Identify which cell holds the provided text, then report its (X, Y) central coordinate. 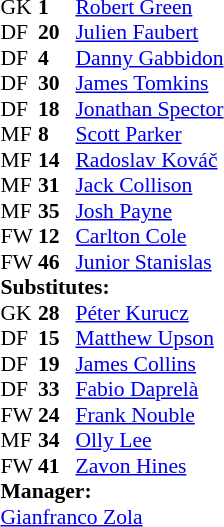
20 (57, 33)
33 (57, 389)
24 (57, 415)
GK (19, 313)
James Tomkins (149, 83)
46 (57, 262)
31 (57, 185)
18 (57, 109)
Danny Gabbidon (149, 58)
Péter Kurucz (149, 313)
15 (57, 339)
Josh Payne (149, 211)
Julien Faubert (149, 33)
34 (57, 441)
19 (57, 364)
8 (57, 135)
Matthew Upson (149, 339)
12 (57, 237)
James Collins (149, 364)
35 (57, 211)
Fabio Daprelà (149, 389)
Zavon Hines (149, 466)
Junior Stanislas (149, 262)
Carlton Cole (149, 237)
Radoslav Kováč (149, 160)
14 (57, 160)
41 (57, 466)
Scott Parker (149, 135)
Olly Lee (149, 441)
Jack Collison (149, 185)
Manager: (112, 491)
Substitutes: (112, 287)
Frank Nouble (149, 415)
Jonathan Spector (149, 109)
28 (57, 313)
4 (57, 58)
30 (57, 83)
